Extract the (x, y) coordinate from the center of the cell holding the provided text.  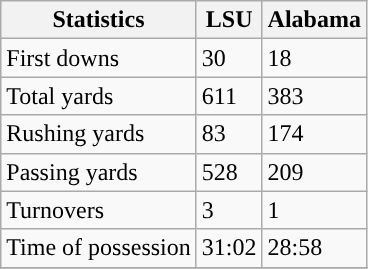
Total yards (99, 96)
Alabama (314, 20)
28:58 (314, 248)
Turnovers (99, 210)
Rushing yards (99, 134)
LSU (229, 20)
209 (314, 172)
83 (229, 134)
Time of possession (99, 248)
3 (229, 210)
174 (314, 134)
611 (229, 96)
383 (314, 96)
528 (229, 172)
First downs (99, 58)
30 (229, 58)
31:02 (229, 248)
1 (314, 210)
18 (314, 58)
Passing yards (99, 172)
Statistics (99, 20)
